Extract the (X, Y) coordinate from the center of the cell holding the provided text.  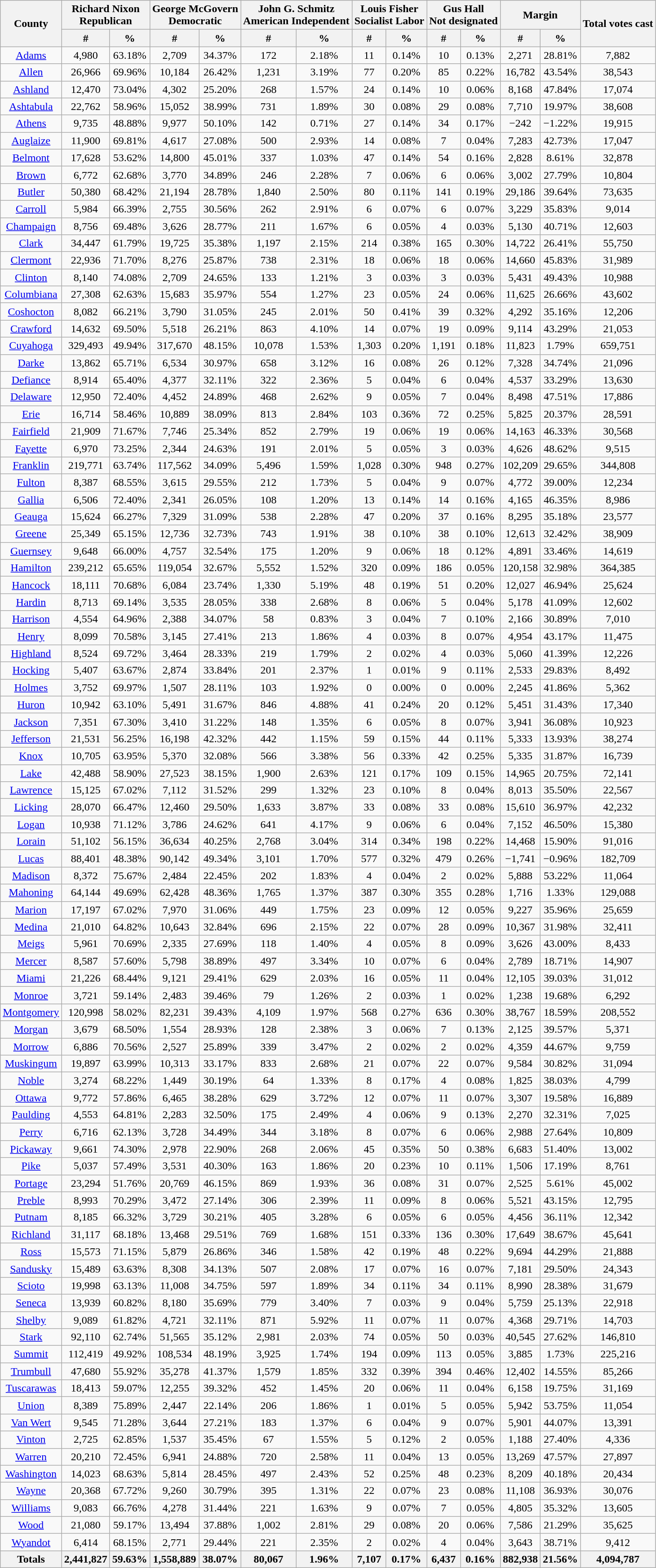
71.28% (129, 1423)
64 (269, 1081)
45.01% (220, 158)
1.83% (324, 876)
4,452 (174, 397)
1,537 (174, 1440)
212 (269, 482)
1.74% (324, 1354)
395 (269, 1491)
8,013 (520, 790)
Pike (31, 1166)
Monroe (31, 995)
32.50% (220, 1115)
9,083 (85, 1508)
12,736 (174, 534)
19.58% (561, 1098)
183 (269, 1423)
53.22% (561, 876)
2,283 (174, 1115)
25.20% (220, 89)
34.13% (220, 1268)
2,271 (520, 55)
6,716 (85, 1132)
3.38% (324, 756)
11,008 (174, 1286)
1.91% (324, 534)
1.03% (324, 158)
31 (444, 1183)
4,980 (85, 55)
33.46% (561, 551)
17,047 (618, 141)
35.38% (220, 243)
34.89% (220, 175)
3.40% (324, 1303)
49.43% (561, 277)
17 (369, 1268)
14,023 (85, 1474)
80,067 (269, 1559)
66.27% (129, 517)
202 (269, 876)
2,388 (174, 619)
Ottawa (31, 1098)
24.89% (220, 397)
12,255 (174, 1388)
9,412 (618, 1542)
62.63% (129, 295)
213 (269, 636)
Lucas (31, 859)
5,879 (174, 1251)
7,107 (369, 1559)
George McGovernDemocratic (195, 15)
85 (444, 72)
1,028 (369, 465)
2,483 (174, 995)
5,037 (85, 1166)
62,428 (174, 893)
36 (369, 1183)
0.83% (324, 619)
Fairfield (31, 431)
0.46% (481, 1371)
2,988 (520, 1132)
22.90% (220, 1149)
Champaign (31, 226)
1.31% (324, 1491)
23,294 (85, 1183)
507 (269, 1268)
60.82% (129, 1303)
120,998 (85, 1012)
21,010 (85, 927)
30.79% (220, 1491)
4,553 (85, 1115)
3,002 (520, 175)
56 (369, 756)
8,082 (85, 312)
9,648 (85, 551)
9,772 (85, 1098)
33.29% (561, 380)
7,112 (174, 790)
211 (269, 226)
Washington (31, 1474)
9,014 (618, 209)
2.39% (324, 1200)
51.76% (129, 1183)
Butler (31, 192)
68.18% (129, 1234)
75.89% (129, 1405)
344,808 (618, 465)
21,194 (174, 192)
731 (269, 106)
6,465 (174, 1098)
29.55% (220, 482)
Belmont (31, 158)
88,401 (85, 859)
31,094 (618, 1064)
5,130 (520, 226)
201 (269, 670)
246 (269, 175)
9,227 (520, 910)
2,341 (174, 500)
31.22% (220, 722)
12,342 (618, 1217)
5,178 (520, 602)
2,525 (520, 1183)
46.94% (561, 585)
Gallia (31, 500)
1,188 (520, 1440)
Union (31, 1405)
Morgan (31, 1029)
Clinton (31, 277)
29,186 (520, 192)
Geauga (31, 517)
5.19% (324, 585)
8,761 (618, 1166)
Richard NixonRepublican (106, 15)
3,101 (269, 859)
38.09% (220, 414)
2,447 (174, 1405)
43.29% (561, 329)
42,488 (85, 773)
31,012 (618, 978)
31,679 (618, 1286)
75.67% (129, 876)
65.71% (129, 363)
Total votes cast (618, 23)
69.50% (129, 329)
53.75% (561, 1405)
10,705 (85, 756)
38.07% (220, 1559)
194 (369, 1354)
71.12% (129, 824)
8,295 (520, 517)
29.71% (561, 1320)
9,735 (85, 123)
5,518 (174, 329)
10,988 (618, 277)
31.52% (220, 790)
31.43% (561, 705)
7,025 (618, 1115)
1,507 (174, 687)
1.35% (324, 722)
28.78% (220, 192)
67 (269, 1440)
5.92% (324, 1320)
79 (269, 995)
191 (269, 448)
45 (369, 1149)
2,981 (269, 1337)
26.41% (561, 243)
58.90% (129, 773)
Gus HallNot designated (464, 15)
2.31% (324, 260)
1.67% (324, 226)
Tuscarawas (31, 1388)
62.68% (129, 175)
10,643 (174, 927)
34.74% (561, 363)
30.82% (561, 1064)
165 (444, 243)
61.79% (129, 243)
Columbiana (31, 295)
8,756 (85, 226)
−0.96% (561, 859)
Brown (31, 175)
387 (369, 893)
63.13% (129, 1286)
1.26% (324, 995)
20.37% (561, 414)
33.84% (220, 670)
Preble (31, 1200)
5.61% (561, 1183)
Adams (31, 55)
40.71% (561, 226)
9,977 (174, 123)
3,790 (174, 312)
2,533 (520, 670)
70.69% (129, 944)
52 (369, 1474)
47.51% (561, 397)
Jackson (31, 722)
66.00% (129, 551)
27.40% (561, 1440)
27,523 (174, 773)
48.38% (129, 859)
49.69% (129, 893)
21,053 (618, 329)
27 (369, 123)
4,554 (85, 619)
2.08% (324, 1268)
74 (369, 1337)
3.72% (324, 1098)
27.64% (561, 1132)
28,591 (618, 414)
39.00% (561, 482)
Fulton (31, 482)
10,938 (85, 824)
3,643 (520, 1542)
36,634 (174, 841)
22,936 (85, 260)
Cuyahoga (31, 346)
69.97% (129, 687)
6,886 (85, 1047)
65.40% (129, 380)
17,197 (85, 910)
102,209 (520, 465)
442 (269, 739)
1,191 (444, 346)
3.34% (324, 961)
863 (269, 329)
15,610 (520, 807)
14,703 (618, 1320)
17,340 (618, 705)
47.84% (561, 89)
38.67% (561, 1234)
15.90% (561, 841)
8,433 (618, 944)
21,531 (85, 739)
35.96% (561, 910)
206 (269, 1405)
17,074 (618, 89)
50,380 (85, 192)
109 (444, 773)
71.70% (129, 260)
112,419 (85, 1354)
27.79% (561, 175)
70.68% (129, 585)
39.32% (220, 1388)
12,027 (520, 585)
3,464 (174, 653)
20,769 (174, 1183)
Margin (540, 15)
1,765 (269, 893)
31.67% (220, 705)
38,608 (618, 106)
1,840 (269, 192)
57.60% (129, 961)
948 (444, 465)
566 (269, 756)
12,602 (618, 602)
225,216 (618, 1354)
70.29% (129, 1200)
69.72% (129, 653)
Clark (31, 243)
2.81% (324, 1525)
21.56% (561, 1559)
8,587 (85, 961)
31,117 (85, 1234)
Greene (31, 534)
2.93% (324, 141)
2,270 (520, 1115)
2.43% (324, 1474)
3,615 (174, 482)
15,573 (85, 1251)
314 (369, 841)
2,484 (174, 876)
21,909 (85, 431)
55,750 (618, 243)
35.69% (220, 1303)
3,531 (174, 1166)
1.75% (324, 910)
2,874 (174, 670)
58 (269, 619)
8,492 (618, 670)
29.65% (561, 465)
468 (269, 397)
18.59% (561, 1012)
74.08% (129, 277)
Vinton (31, 1440)
12,950 (85, 397)
35.83% (561, 209)
Delaware (31, 397)
3,229 (520, 209)
3.04% (324, 841)
Athens (31, 123)
869 (269, 1183)
2.79% (324, 431)
299 (269, 790)
44.67% (561, 1047)
Williams (31, 1508)
45,641 (618, 1234)
1,633 (269, 807)
66.21% (129, 312)
3.19% (324, 72)
3,786 (174, 824)
20,434 (618, 1474)
1,579 (269, 1371)
7,970 (174, 910)
1.57% (324, 89)
2,828 (520, 158)
25,349 (85, 534)
71.67% (129, 431)
42,232 (618, 807)
7,329 (174, 517)
63.99% (129, 1064)
4,094,787 (618, 1559)
8,524 (85, 653)
4,537 (520, 380)
54 (444, 158)
5,984 (85, 209)
25.89% (220, 1047)
19,998 (85, 1286)
4,377 (174, 380)
Licking (31, 807)
1.53% (324, 346)
852 (269, 431)
2,789 (520, 961)
47.57% (561, 1457)
2,978 (174, 1149)
8,713 (85, 602)
43.15% (561, 1200)
46.33% (561, 431)
44.29% (561, 1251)
4,772 (520, 482)
355 (444, 893)
Carroll (31, 209)
538 (269, 517)
59.14% (129, 995)
4,292 (520, 312)
119,054 (174, 568)
4,721 (174, 1320)
16,714 (85, 414)
6,534 (174, 363)
49.92% (129, 1354)
8,099 (85, 636)
26.21% (220, 329)
29.44% (220, 1542)
329,493 (85, 346)
7,328 (520, 363)
91,016 (618, 841)
28.11% (220, 687)
141 (444, 192)
Morrow (31, 1047)
Coshocton (31, 312)
12,795 (618, 1200)
779 (269, 1303)
15,683 (174, 295)
577 (369, 859)
21 (369, 1064)
28.05% (220, 602)
7,152 (520, 824)
43.54% (561, 72)
182,709 (618, 859)
2,768 (269, 841)
63.18% (129, 55)
68.22% (129, 1081)
33.17% (220, 1064)
24,343 (618, 1268)
19.75% (561, 1388)
317,670 (174, 346)
49.94% (129, 346)
479 (444, 859)
51 (444, 585)
32.67% (220, 568)
13,269 (520, 1457)
38.71% (561, 1542)
Henry (31, 636)
8,990 (520, 1286)
1.96% (324, 1559)
11,475 (618, 636)
8,986 (618, 500)
28 (444, 927)
35.16% (561, 312)
68.63% (129, 1474)
82,231 (174, 1012)
7,746 (174, 431)
17,649 (520, 1234)
3,941 (520, 722)
24.88% (220, 1457)
14,907 (618, 961)
41.39% (561, 653)
21,888 (618, 1251)
35.32% (561, 1508)
38.89% (220, 961)
8,185 (85, 1217)
Harrison (31, 619)
696 (269, 927)
4,617 (174, 141)
11,108 (520, 1491)
2,166 (520, 619)
25,624 (618, 585)
4.88% (324, 705)
26.66% (561, 295)
146,810 (618, 1337)
14,660 (520, 260)
1.15% (324, 739)
Darke (31, 363)
70.58% (129, 636)
4,336 (618, 1440)
46.50% (561, 824)
Perry (31, 1132)
9,260 (174, 1491)
8.61% (561, 158)
27.69% (220, 944)
3,885 (520, 1354)
14,468 (520, 841)
0.26% (481, 859)
1,303 (369, 346)
18,111 (85, 585)
4,165 (520, 500)
833 (269, 1064)
172 (269, 55)
129,088 (618, 893)
4,891 (520, 551)
4,757 (174, 551)
10,942 (85, 705)
17,886 (618, 397)
11,054 (618, 1405)
3,925 (269, 1354)
62.85% (129, 1440)
22,918 (618, 1303)
Defiance (31, 380)
36.93% (561, 1491)
22,762 (85, 106)
219,771 (85, 465)
29.51% (220, 1234)
20,210 (85, 1457)
31.87% (561, 756)
13,391 (618, 1423)
15,125 (85, 790)
636 (444, 1012)
3,535 (174, 602)
39.03% (561, 978)
3.47% (324, 1047)
9,121 (174, 978)
2.06% (324, 1149)
13,494 (174, 1525)
41.09% (561, 602)
Mercer (31, 961)
Summit (31, 1354)
120,158 (520, 568)
36.08% (561, 722)
6,970 (85, 448)
4,278 (174, 1508)
15,380 (618, 824)
Pickaway (31, 1149)
32.73% (220, 534)
Shelby (31, 1320)
73.04% (129, 89)
9,515 (618, 448)
2,441,827 (85, 1559)
Portage (31, 1183)
344 (269, 1132)
8,209 (520, 1474)
1,554 (174, 1029)
12,234 (618, 482)
2,335 (174, 944)
25,659 (618, 910)
9,114 (520, 329)
22.14% (220, 1405)
12,206 (618, 312)
1.68% (324, 1234)
Muskingum (31, 1064)
Sandusky (31, 1268)
3.18% (324, 1132)
14,800 (174, 158)
48.19% (220, 1354)
3,274 (85, 1081)
4,109 (269, 1012)
31.09% (220, 517)
31,169 (618, 1388)
0.24% (406, 705)
34,447 (85, 243)
10,804 (618, 175)
35.50% (561, 790)
3,770 (174, 175)
19,725 (174, 243)
40.30% (220, 1166)
Lawrence (31, 790)
27.14% (220, 1200)
30.21% (220, 1217)
24.63% (220, 448)
1,330 (269, 585)
3,644 (174, 1423)
7,181 (520, 1268)
53.62% (129, 158)
35.45% (220, 1440)
8,276 (174, 260)
10,923 (618, 722)
36.11% (561, 1217)
30.97% (220, 363)
28.33% (220, 653)
4,456 (520, 1217)
−1.22% (561, 123)
8,372 (85, 876)
69.96% (129, 72)
21,226 (85, 978)
51.40% (561, 1149)
48.15% (220, 346)
12,402 (520, 1371)
71.15% (129, 1251)
72,141 (618, 773)
3,752 (85, 687)
Auglaize (31, 141)
25.13% (561, 1303)
39.57% (561, 1029)
64,144 (85, 893)
13,605 (618, 1508)
64.82% (129, 927)
56.15% (129, 841)
43.00% (561, 944)
26.42% (220, 72)
6,414 (85, 1542)
113 (444, 1354)
8,168 (520, 89)
32.42% (561, 534)
2,125 (520, 1029)
Wayne (31, 1491)
38.03% (561, 1081)
1.63% (324, 1508)
133 (269, 277)
26,966 (85, 72)
John G. SchmitzAmerican Independent (297, 15)
16,782 (520, 72)
405 (269, 1217)
68.50% (129, 1029)
Wood (31, 1525)
58.46% (129, 414)
121 (369, 773)
31.44% (220, 1508)
27.08% (220, 141)
37.88% (220, 1525)
Hamilton (31, 568)
72 (444, 414)
1.45% (324, 1388)
5,552 (269, 568)
18.71% (561, 961)
5,333 (520, 739)
8,914 (85, 380)
70.56% (129, 1047)
41.86% (561, 687)
108,534 (174, 1354)
29.83% (561, 670)
1,716 (520, 893)
4,799 (618, 1081)
3,307 (520, 1098)
5,362 (618, 687)
14,619 (618, 551)
11,823 (520, 346)
14,632 (85, 329)
13,862 (85, 363)
50.10% (220, 123)
26 (444, 363)
5,814 (174, 1474)
32,878 (618, 158)
73,635 (618, 192)
34.09% (220, 465)
39.46% (220, 995)
23.74% (220, 585)
1,238 (520, 995)
2.36% (324, 380)
6,772 (85, 175)
0.35% (406, 1149)
0.34% (406, 841)
51,565 (174, 1337)
Allen (31, 72)
163 (269, 1166)
12,603 (618, 226)
48.62% (561, 448)
2.62% (324, 397)
9,584 (520, 1064)
5,496 (269, 465)
47,680 (85, 1371)
9,089 (85, 1320)
35.18% (561, 517)
16,889 (618, 1098)
5,961 (85, 944)
10,889 (174, 414)
Clermont (31, 260)
Louis FisherSocialist Labor (389, 15)
40.25% (220, 841)
2,755 (174, 209)
18,413 (85, 1388)
6,683 (520, 1149)
12,226 (618, 653)
12,470 (85, 89)
Hardin (31, 602)
59.17% (129, 1525)
21,096 (618, 363)
19.68% (561, 995)
337 (269, 158)
59 (369, 739)
25.34% (220, 431)
32.84% (220, 927)
90,142 (174, 859)
25.87% (220, 260)
40,545 (520, 1337)
1.93% (324, 1183)
63.74% (129, 465)
5,798 (174, 961)
Highland (31, 653)
5,451 (520, 705)
68.15% (129, 1542)
66.47% (129, 807)
Putnam (31, 1217)
769 (269, 1234)
65.15% (129, 534)
2,245 (520, 687)
38,767 (520, 1012)
13,468 (174, 1234)
8,498 (520, 397)
Holmes (31, 687)
Marion (31, 910)
5,825 (520, 414)
10,078 (269, 346)
5,888 (520, 876)
29.41% (220, 978)
1.52% (324, 568)
743 (269, 534)
13.93% (561, 739)
8,180 (174, 1303)
Montgomery (31, 1012)
68.55% (129, 482)
186 (444, 568)
5,335 (520, 756)
39.43% (220, 1012)
41.37% (220, 1371)
658 (269, 363)
720 (269, 1457)
67.72% (129, 1491)
332 (369, 1371)
56.25% (129, 739)
449 (269, 910)
34.07% (220, 619)
Franklin (31, 465)
8,389 (85, 1405)
14,722 (520, 243)
12,105 (520, 978)
6,437 (444, 1559)
5,431 (520, 277)
Logan (31, 824)
24.65% (220, 277)
38,274 (618, 739)
3,410 (174, 722)
22.45% (220, 876)
24.62% (220, 824)
65.65% (129, 568)
48.36% (220, 893)
28.77% (220, 226)
262 (269, 209)
1,506 (520, 1166)
37 (444, 517)
30.89% (561, 619)
239,212 (85, 568)
43.17% (561, 636)
7,351 (85, 722)
339 (269, 1047)
7,882 (618, 55)
15,052 (174, 106)
28.38% (561, 1286)
34.49% (220, 1132)
7,283 (520, 141)
64.81% (129, 1115)
9,661 (85, 1149)
306 (269, 1200)
23,577 (618, 517)
27.41% (220, 636)
0.18% (481, 346)
19.97% (561, 106)
13,002 (618, 1149)
69.48% (129, 226)
5,370 (174, 756)
Richland (31, 1234)
882,938 (520, 1559)
31.06% (220, 910)
68.42% (129, 192)
597 (269, 1286)
4,954 (520, 636)
57.49% (129, 1166)
9,545 (85, 1423)
394 (444, 1371)
85,266 (618, 1371)
38.28% (220, 1098)
2.37% (324, 670)
19,897 (85, 1064)
38.99% (220, 106)
72.45% (129, 1457)
59.07% (129, 1388)
66.76% (129, 1508)
128 (269, 1029)
871 (269, 1320)
Stark (31, 1337)
13,939 (85, 1303)
659,751 (618, 346)
58.02% (129, 1012)
62.13% (129, 1132)
4.17% (324, 824)
20.75% (561, 773)
0.41% (406, 312)
Seneca (31, 1303)
8,387 (85, 482)
2.50% (324, 192)
46.15% (220, 1183)
27,308 (85, 295)
51,102 (85, 841)
County (31, 23)
11,900 (85, 141)
198 (444, 841)
4,626 (520, 448)
63.95% (129, 756)
7,710 (520, 106)
5,060 (520, 653)
14,163 (520, 431)
2.63% (324, 773)
43,602 (618, 295)
Van Wert (31, 1423)
Crawford (31, 329)
4.10% (324, 329)
6,941 (174, 1457)
48.88% (129, 123)
142 (269, 123)
2.84% (324, 414)
1.85% (324, 1371)
38.15% (220, 773)
12,613 (520, 534)
Ross (31, 1251)
31.98% (561, 927)
35.12% (220, 1337)
74.30% (129, 1149)
3,721 (85, 995)
67.30% (129, 722)
0.28% (481, 893)
1.92% (324, 687)
58.96% (129, 106)
3,472 (174, 1200)
1.32% (324, 790)
1,900 (269, 773)
8,308 (174, 1268)
38,543 (618, 72)
28,070 (85, 807)
49.34% (220, 859)
846 (269, 705)
31,989 (618, 260)
11,064 (618, 876)
92,110 (85, 1337)
32,411 (618, 927)
Lake (31, 773)
500 (269, 141)
1,558,889 (174, 1559)
9,694 (520, 1251)
245 (269, 312)
10,809 (618, 1132)
17,628 (85, 158)
1.55% (324, 1440)
Miami (31, 978)
30.56% (220, 209)
6,158 (520, 1388)
61.82% (129, 1320)
Ashtabula (31, 106)
32.54% (220, 551)
2,771 (174, 1542)
Erie (31, 414)
2,344 (174, 448)
2.91% (324, 209)
−1,741 (520, 859)
5,942 (520, 1405)
1.27% (324, 295)
3,728 (174, 1132)
1.70% (324, 859)
5,759 (520, 1303)
19,915 (618, 123)
2.35% (324, 1542)
3,145 (174, 636)
20,368 (85, 1491)
44 (444, 739)
7,010 (618, 619)
−242 (520, 123)
30 (369, 106)
1,449 (174, 1081)
5,901 (520, 1423)
148 (269, 722)
Jefferson (31, 739)
Meigs (31, 944)
31.05% (220, 312)
27.21% (220, 1423)
Fayette (31, 448)
2.49% (324, 1115)
14,965 (520, 773)
Huron (31, 705)
568 (369, 1012)
10,313 (174, 1064)
Noble (31, 1081)
Warren (31, 1457)
73.25% (129, 448)
36.97% (561, 807)
35.97% (220, 295)
364,385 (618, 568)
4,805 (520, 1508)
8,140 (85, 277)
63.63% (129, 1268)
322 (269, 380)
59.63% (129, 1559)
1.58% (324, 1251)
45.83% (561, 260)
Paulding (31, 1115)
4,359 (520, 1047)
Lorain (31, 841)
1.40% (324, 944)
77 (369, 72)
66.39% (129, 209)
Hocking (31, 670)
5,521 (520, 1200)
62.74% (129, 1337)
1,825 (520, 1081)
1,197 (269, 243)
32.31% (561, 1115)
42.73% (561, 141)
7,586 (520, 1525)
4,368 (520, 1320)
Knox (31, 756)
39.64% (561, 192)
151 (369, 1234)
63.10% (129, 705)
46.35% (561, 500)
80 (369, 192)
1.59% (324, 465)
30.19% (220, 1081)
1.97% (324, 1012)
17.19% (561, 1166)
738 (269, 260)
108 (269, 500)
1,002 (269, 1525)
41 (369, 705)
16,198 (174, 739)
5,407 (85, 670)
2,725 (85, 1440)
28.93% (220, 1029)
4,302 (174, 89)
21,080 (85, 1525)
Guernsey (31, 551)
2,527 (174, 1047)
2.18% (324, 55)
0.39% (406, 1371)
Medina (31, 927)
10,184 (174, 72)
5,491 (174, 705)
69.81% (129, 141)
38,909 (618, 534)
Trumbull (31, 1371)
9,759 (618, 1047)
26.05% (220, 500)
66.32% (129, 1217)
69.14% (129, 602)
15,489 (85, 1268)
8,993 (85, 1200)
32.08% (220, 756)
42.32% (220, 739)
Ashland (31, 89)
346 (269, 1251)
1,231 (269, 72)
2.38% (324, 1029)
39 (444, 312)
16,739 (618, 756)
Madison (31, 876)
Totals (31, 1559)
12,460 (174, 807)
14.55% (561, 1371)
1.21% (324, 277)
Mahoning (31, 893)
0.71% (324, 123)
30,568 (618, 431)
641 (269, 824)
35,278 (174, 1371)
Wyandot (31, 1542)
Scioto (31, 1286)
26.86% (220, 1251)
64.96% (129, 619)
6,084 (174, 585)
27.62% (561, 1337)
22,567 (618, 790)
44.07% (561, 1423)
3.87% (324, 807)
3.12% (324, 363)
219 (269, 653)
28.81% (561, 55)
6,292 (618, 995)
452 (269, 1388)
10,367 (520, 927)
35,625 (618, 1525)
2.58% (324, 1457)
214 (369, 243)
208,552 (618, 1012)
3,729 (174, 1217)
5,371 (618, 1029)
32.98% (561, 568)
27,897 (618, 1457)
55.92% (129, 1371)
45,002 (618, 1183)
554 (269, 295)
6,506 (85, 500)
15,624 (85, 517)
3,679 (85, 1029)
136 (444, 1234)
34.75% (220, 1286)
117,562 (174, 465)
28.45% (220, 1474)
30,076 (618, 1491)
0.36% (406, 414)
68.44% (129, 978)
813 (269, 414)
13,630 (618, 380)
57.86% (129, 1098)
3.28% (324, 1217)
338 (269, 602)
118 (269, 944)
63.67% (129, 670)
21.29% (561, 1525)
34.37% (220, 55)
11,625 (520, 295)
Hancock (31, 585)
40.18% (561, 1474)
320 (369, 568)
